Pinpoint the cell where the given text exists, returning its [X, Y] midpoint coordinate. 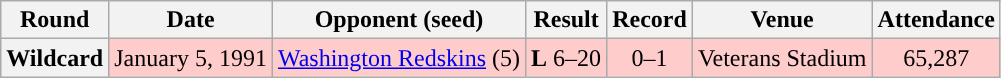
Date [191, 20]
Washington Redskins (5) [398, 58]
Round [55, 20]
Record [650, 20]
65,287 [936, 58]
Result [566, 20]
January 5, 1991 [191, 58]
Wildcard [55, 58]
0–1 [650, 58]
Veterans Stadium [782, 58]
Venue [782, 20]
L 6–20 [566, 58]
Attendance [936, 20]
Opponent (seed) [398, 20]
